Extract the [X, Y] coordinate from the center of the cell holding the provided text.  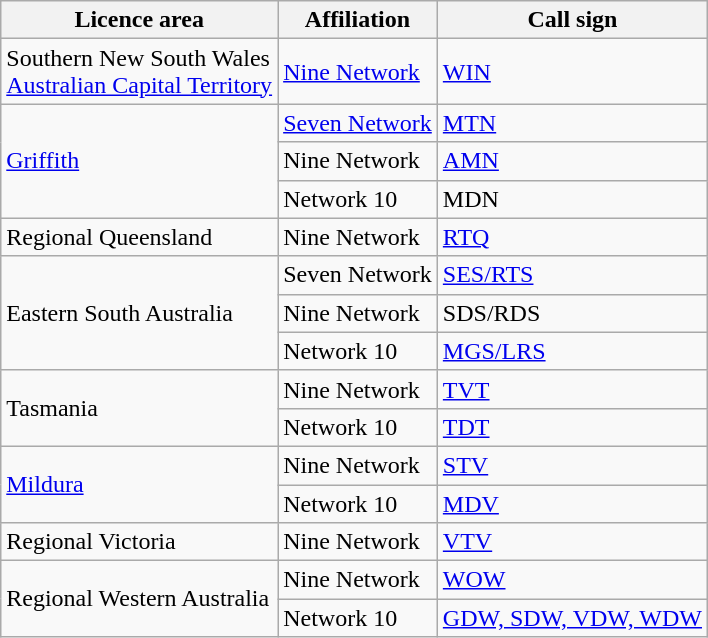
VTV [572, 542]
Griffith [140, 161]
MTN [572, 123]
Call sign [572, 20]
MDV [572, 503]
GDW, SDW, VDW, WDW [572, 618]
WOW [572, 580]
SES/RTS [572, 275]
Mildura [140, 484]
Tasmania [140, 408]
SDS/RDS [572, 313]
Regional Western Australia [140, 599]
Regional Queensland [140, 237]
Licence area [140, 20]
MGS/LRS [572, 351]
TDT [572, 427]
MDN [572, 199]
AMN [572, 161]
Affiliation [358, 20]
RTQ [572, 237]
Southern New South WalesAustralian Capital Territory [140, 72]
TVT [572, 389]
STV [572, 465]
WIN [572, 72]
Regional Victoria [140, 542]
Eastern South Australia [140, 313]
